Return [X, Y] of the center of cell containing provided text 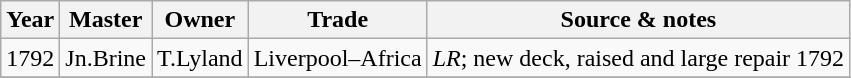
Jn.Brine [106, 58]
Year [30, 20]
Master [106, 20]
Owner [200, 20]
Liverpool–Africa [338, 58]
T.Lyland [200, 58]
Trade [338, 20]
Source & notes [638, 20]
1792 [30, 58]
LR; new deck, raised and large repair 1792 [638, 58]
